Capture the cell that displays the provided text and extract its (X, Y) central coordinate. 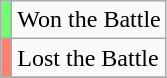
Won the Battle (89, 20)
Lost the Battle (89, 58)
